Provide the (X, Y) coordinate of the cell's center where the given text is located.  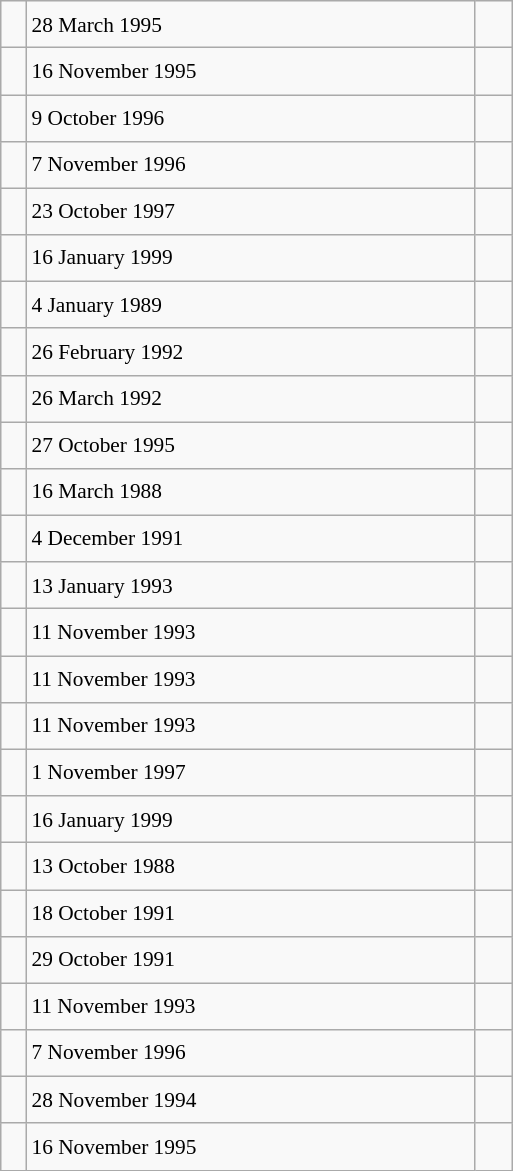
23 October 1997 (250, 212)
1 November 1997 (250, 772)
26 February 1992 (250, 352)
4 January 1989 (250, 306)
9 October 1996 (250, 118)
28 March 1995 (250, 24)
4 December 1991 (250, 538)
16 March 1988 (250, 492)
13 January 1993 (250, 586)
26 March 1992 (250, 398)
29 October 1991 (250, 960)
28 November 1994 (250, 1100)
13 October 1988 (250, 866)
27 October 1995 (250, 446)
18 October 1991 (250, 914)
